Find where the given text appears and provide that cell's center as (X, Y) coordinate. 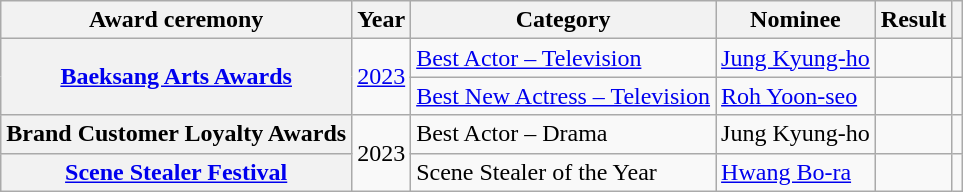
Year (382, 20)
Brand Customer Loyalty Awards (176, 134)
Scene Stealer of the Year (564, 172)
Best Actor – Drama (564, 134)
Result (913, 20)
Nominee (796, 20)
Hwang Bo-ra (796, 172)
Category (564, 20)
Best New Actress – Television (564, 96)
Baeksang Arts Awards (176, 77)
Roh Yoon-seo (796, 96)
Best Actor – Television (564, 58)
Award ceremony (176, 20)
Scene Stealer Festival (176, 172)
